Find where the given text appears and provide that cell's center as (X, Y) coordinate. 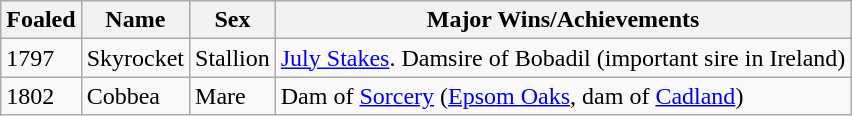
Stallion (233, 58)
Foaled (41, 20)
Major Wins/Achievements (563, 20)
Dam of Sorcery (Epsom Oaks, dam of Cadland) (563, 96)
Name (135, 20)
Sex (233, 20)
1802 (41, 96)
Cobbea (135, 96)
Skyrocket (135, 58)
July Stakes. Damsire of Bobadil (important sire in Ireland) (563, 58)
Mare (233, 96)
1797 (41, 58)
